Find where the given text appears and provide that cell's center as (x, y) coordinate. 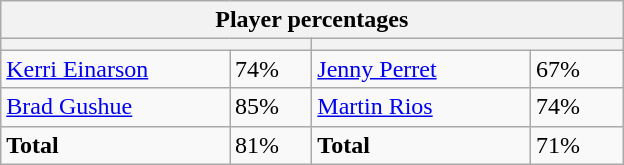
71% (577, 145)
Player percentages (312, 20)
85% (271, 107)
Jenny Perret (422, 69)
67% (577, 69)
81% (271, 145)
Kerri Einarson (116, 69)
Brad Gushue (116, 107)
Martin Rios (422, 107)
